Provide the (x, y) coordinate of the cell's center where the given text is located.  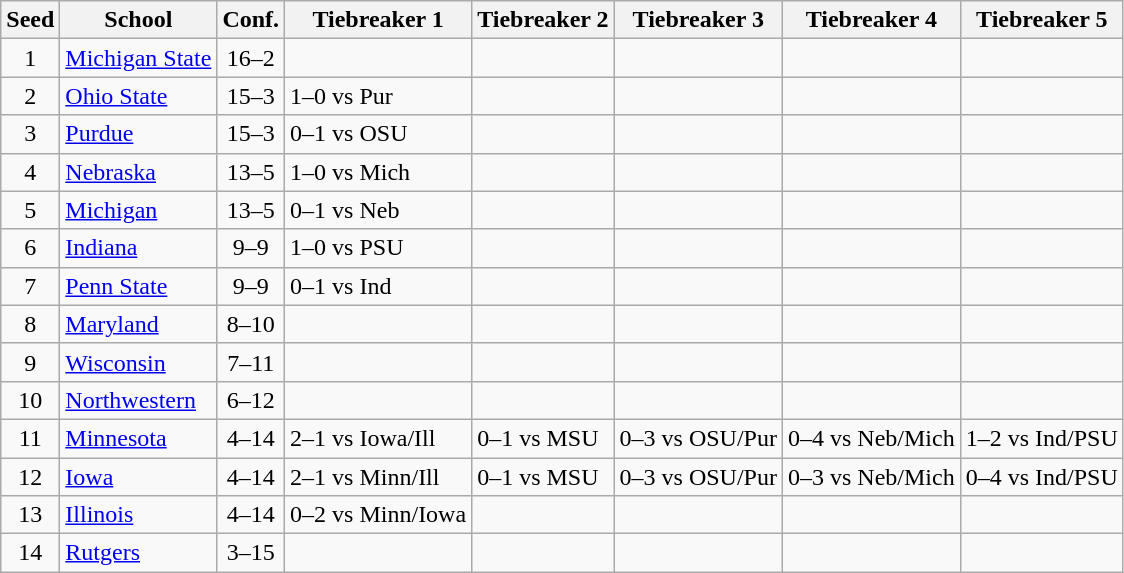
2–1 vs Iowa/Ill (378, 438)
0–1 vs Ind (378, 286)
Wisconsin (138, 362)
5 (30, 210)
4 (30, 172)
Seed (30, 20)
3–15 (251, 553)
Conf. (251, 20)
7 (30, 286)
Illinois (138, 515)
0–1 vs Neb (378, 210)
10 (30, 400)
6–12 (251, 400)
1–2 vs Ind/PSU (1042, 438)
2 (30, 96)
Michigan State (138, 58)
8 (30, 324)
16–2 (251, 58)
Tiebreaker 4 (871, 20)
Penn State (138, 286)
6 (30, 248)
1–0 vs Pur (378, 96)
13 (30, 515)
3 (30, 134)
14 (30, 553)
Tiebreaker 2 (543, 20)
Minnesota (138, 438)
Tiebreaker 5 (1042, 20)
Michigan (138, 210)
Tiebreaker 1 (378, 20)
11 (30, 438)
1–0 vs Mich (378, 172)
Indiana (138, 248)
Northwestern (138, 400)
0–2 vs Minn/Iowa (378, 515)
0–4 vs Ind/PSU (1042, 477)
0–1 vs OSU (378, 134)
0–4 vs Neb/Mich (871, 438)
Ohio State (138, 96)
12 (30, 477)
1 (30, 58)
School (138, 20)
8–10 (251, 324)
Iowa (138, 477)
2–1 vs Minn/Ill (378, 477)
Nebraska (138, 172)
Purdue (138, 134)
Tiebreaker 3 (698, 20)
0–3 vs Neb/Mich (871, 477)
Rutgers (138, 553)
7–11 (251, 362)
9 (30, 362)
Maryland (138, 324)
1–0 vs PSU (378, 248)
